Pinpoint the cell where the given text exists, returning its (X, Y) midpoint coordinate. 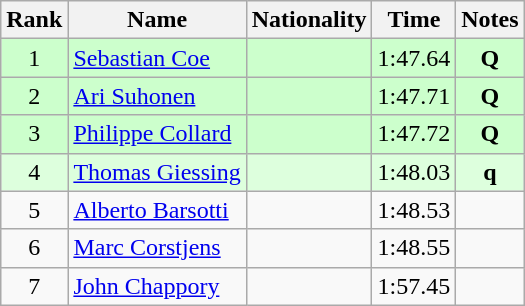
1:48.03 (414, 172)
6 (34, 248)
Thomas Giessing (157, 172)
7 (34, 286)
5 (34, 210)
Sebastian Coe (157, 58)
Notes (490, 20)
1 (34, 58)
3 (34, 134)
Nationality (309, 20)
Rank (34, 20)
1:47.64 (414, 58)
1:48.53 (414, 210)
q (490, 172)
John Chappory (157, 286)
1:47.72 (414, 134)
Ari Suhonen (157, 96)
Philippe Collard (157, 134)
Time (414, 20)
1:48.55 (414, 248)
Name (157, 20)
Alberto Barsotti (157, 210)
1:47.71 (414, 96)
1:57.45 (414, 286)
2 (34, 96)
Marc Corstjens (157, 248)
4 (34, 172)
